Find where the given text appears and provide that cell's center as (X, Y) coordinate. 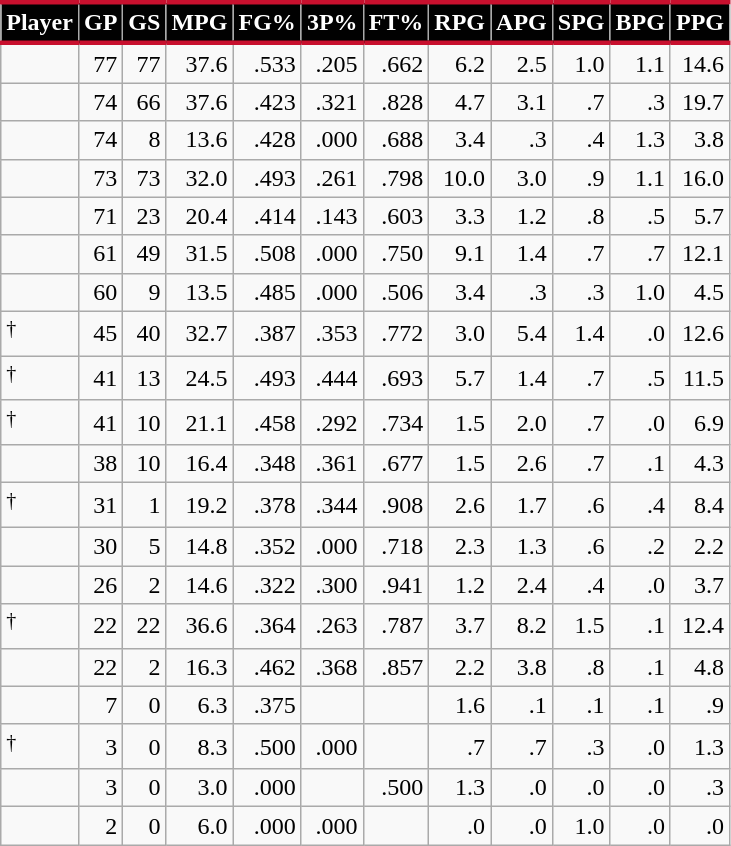
FT% (396, 22)
7 (100, 705)
3.1 (522, 102)
.533 (267, 63)
5 (144, 547)
9 (144, 292)
12.1 (700, 254)
.458 (267, 422)
.322 (267, 585)
.828 (396, 102)
8 (144, 140)
30 (100, 547)
9.1 (460, 254)
38 (100, 464)
1.7 (522, 506)
1.6 (460, 705)
6.2 (460, 63)
.261 (332, 178)
4.3 (700, 464)
.378 (267, 506)
GS (144, 22)
APG (522, 22)
6.3 (200, 705)
Player (40, 22)
31 (100, 506)
3P% (332, 22)
.364 (267, 626)
.300 (332, 585)
66 (144, 102)
8.4 (700, 506)
.387 (267, 334)
16.3 (200, 667)
.508 (267, 254)
13.5 (200, 292)
8.2 (522, 626)
RPG (460, 22)
24.5 (200, 378)
.321 (332, 102)
.772 (396, 334)
13.6 (200, 140)
4.8 (700, 667)
12.4 (700, 626)
71 (100, 216)
2.4 (522, 585)
.361 (332, 464)
.677 (396, 464)
40 (144, 334)
.428 (267, 140)
31.5 (200, 254)
.263 (332, 626)
3.3 (460, 216)
FG% (267, 22)
.423 (267, 102)
6.9 (700, 422)
8.3 (200, 746)
16.4 (200, 464)
.143 (332, 216)
11.5 (700, 378)
.857 (396, 667)
.414 (267, 216)
45 (100, 334)
.348 (267, 464)
4.5 (700, 292)
.368 (332, 667)
.787 (396, 626)
.444 (332, 378)
.750 (396, 254)
.375 (267, 705)
.485 (267, 292)
16.0 (700, 178)
.908 (396, 506)
.353 (332, 334)
32.7 (200, 334)
14.8 (200, 547)
PPG (700, 22)
20.4 (200, 216)
.734 (396, 422)
.718 (396, 547)
61 (100, 254)
.292 (332, 422)
2.5 (522, 63)
.603 (396, 216)
.462 (267, 667)
BPG (640, 22)
.941 (396, 585)
10.0 (460, 178)
.688 (396, 140)
19.2 (200, 506)
36.6 (200, 626)
23 (144, 216)
21.1 (200, 422)
5.4 (522, 334)
6.0 (200, 826)
13 (144, 378)
60 (100, 292)
.344 (332, 506)
19.7 (700, 102)
.352 (267, 547)
2.3 (460, 547)
49 (144, 254)
.662 (396, 63)
4.7 (460, 102)
32.0 (200, 178)
.2 (640, 547)
12.6 (700, 334)
2.0 (522, 422)
.798 (396, 178)
1 (144, 506)
.506 (396, 292)
GP (100, 22)
.205 (332, 63)
MPG (200, 22)
26 (100, 585)
.693 (396, 378)
SPG (581, 22)
